Search for the cell housing the specified text and yield its (X, Y) center coordinate. 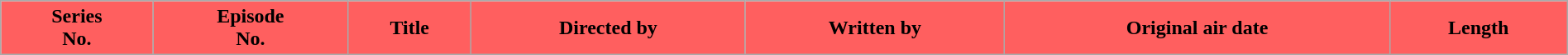
Title (410, 28)
Directed by (609, 28)
Written by (875, 28)
Length (1479, 28)
Original air date (1198, 28)
SeriesNo. (77, 28)
EpisodeNo. (250, 28)
